Determine the (x, y) coordinate at the center of the cell enclosing the given text.  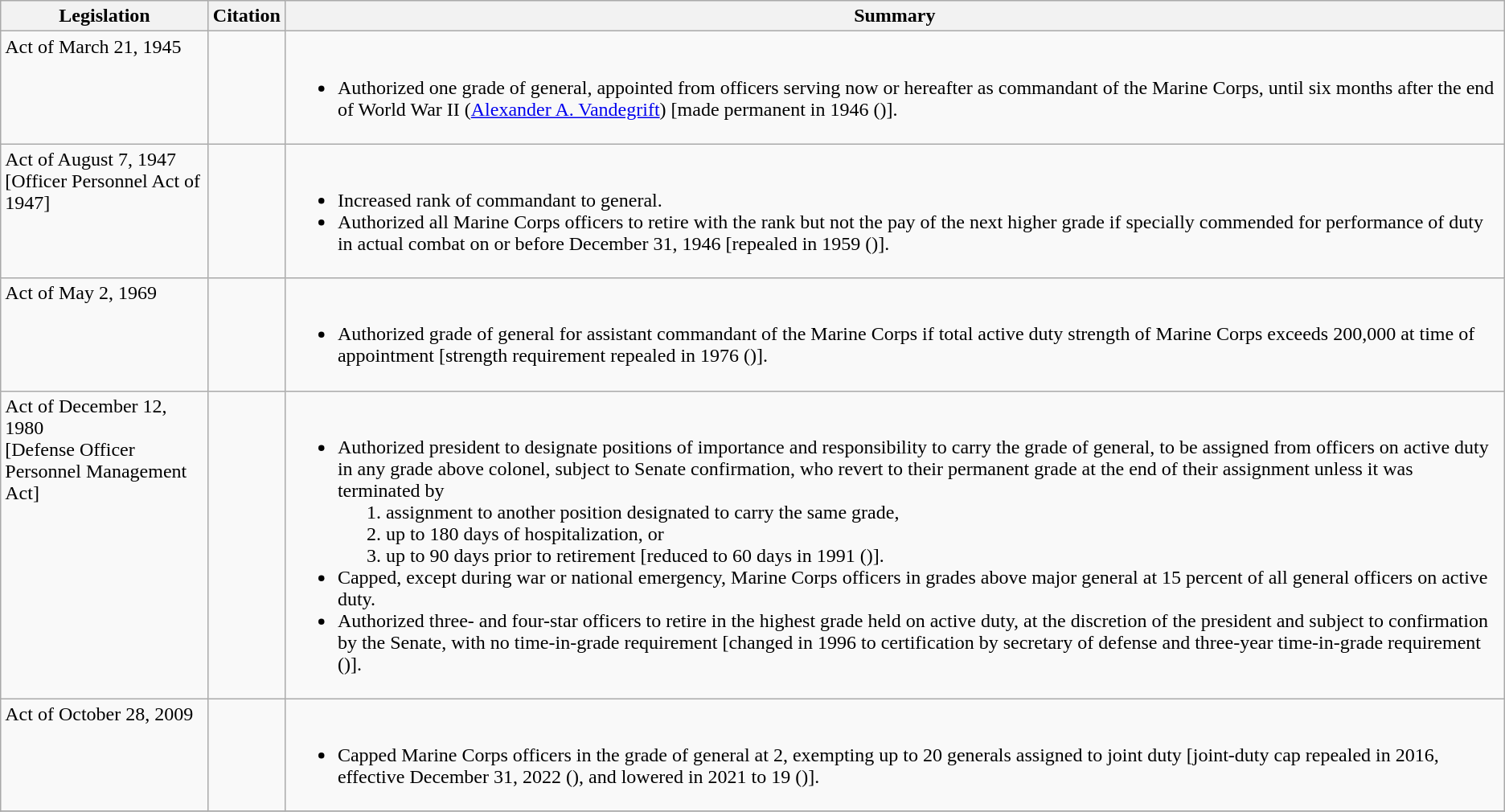
Act of October 28, 2009 (105, 755)
Citation (246, 16)
Summary (894, 16)
Act of March 21, 1945 (105, 88)
Act of May 2, 1969 (105, 334)
Legislation (105, 16)
Act of December 12, 1980[Defense Officer Personnel Management Act] (105, 545)
Act of August 7, 1947[Officer Personnel Act of 1947] (105, 211)
